Detect which cell encompasses the target text, then output its [X, Y] center coordinate. 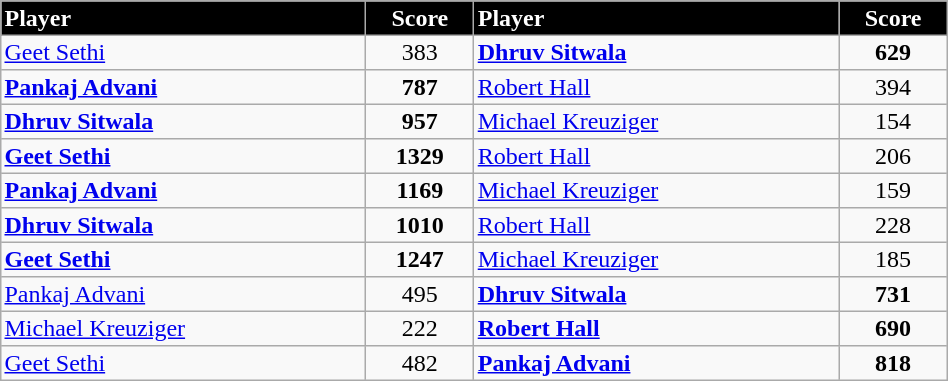
185 [893, 259]
159 [893, 190]
228 [893, 225]
482 [420, 363]
1169 [420, 190]
154 [893, 121]
818 [893, 363]
495 [420, 294]
731 [893, 294]
383 [420, 52]
222 [420, 328]
787 [420, 87]
957 [420, 121]
1329 [420, 156]
394 [893, 87]
629 [893, 52]
1010 [420, 225]
1247 [420, 259]
690 [893, 328]
206 [893, 156]
